Scan for the cell matching the given text and deliver its (x, y) coordinate at center. 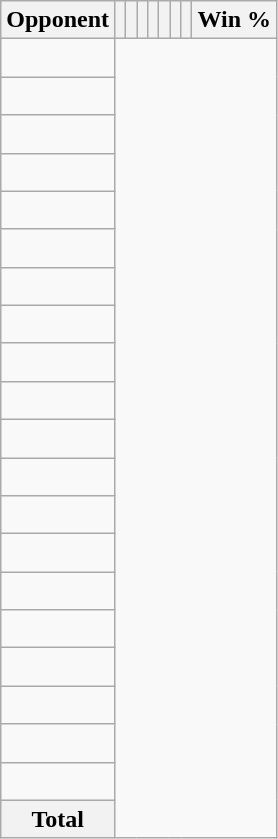
Opponent (58, 20)
Win % (234, 20)
Total (58, 819)
